Capture the cell that displays the provided text and extract its (x, y) central coordinate. 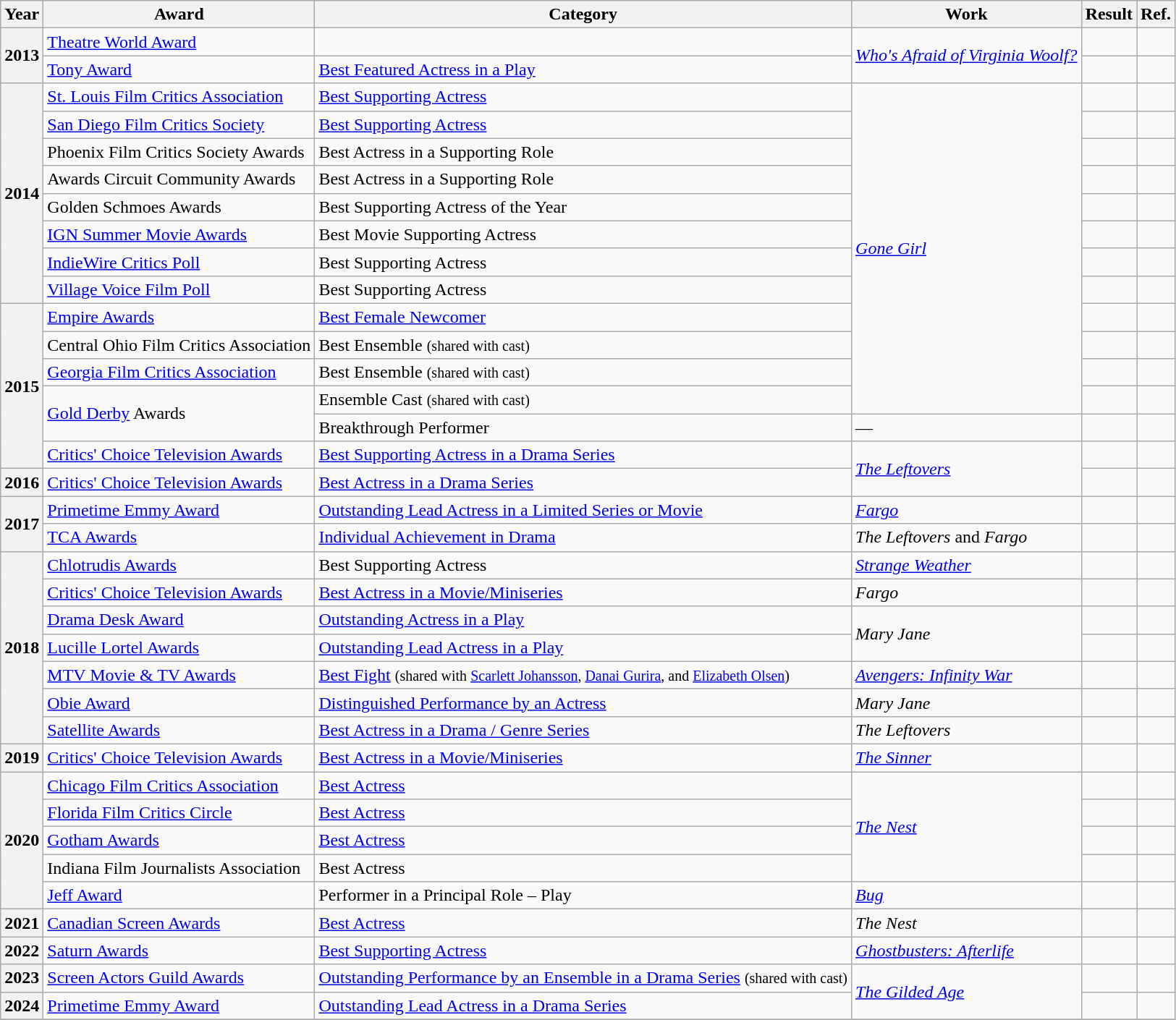
The Sinner (967, 757)
2022 (22, 951)
2021 (22, 923)
Breakthrough Performer (583, 428)
2019 (22, 757)
Screen Actors Guild Awards (179, 978)
Strange Weather (967, 565)
— (967, 428)
Golden Schmoes Awards (179, 207)
Best Featured Actress in a Play (583, 69)
2018 (22, 647)
Outstanding Performance by an Ensemble in a Drama Series (shared with cast) (583, 978)
The Leftovers and Fargo (967, 537)
Outstanding Lead Actress in a Limited Series or Movie (583, 510)
Outstanding Actress in a Play (583, 620)
Gone Girl (967, 249)
Obie Award (179, 702)
Georgia Film Critics Association (179, 373)
Best Actress in a Drama Series (583, 483)
Outstanding Lead Actress in a Play (583, 647)
Chicago Film Critics Association (179, 785)
Award (179, 14)
2020 (22, 840)
Best Movie Supporting Actress (583, 234)
Result (1109, 14)
2017 (22, 524)
Year (22, 14)
St. Louis Film Critics Association (179, 97)
IndieWire Critics Poll (179, 262)
Drama Desk Award (179, 620)
Central Ohio Film Critics Association (179, 345)
2023 (22, 978)
Best Supporting Actress of the Year (583, 207)
Outstanding Lead Actress in a Drama Series (583, 1006)
Satellite Awards (179, 730)
Gotham Awards (179, 841)
Chlotrudis Awards (179, 565)
Best Actress in a Drama / Genre Series (583, 730)
Tony Award (179, 69)
Who's Afraid of Virginia Woolf? (967, 56)
Best Fight (shared with Scarlett Johansson, Danai Gurira, and Elizabeth Olsen) (583, 675)
MTV Movie & TV Awards (179, 675)
Best Supporting Actress in a Drama Series (583, 455)
2013 (22, 56)
2015 (22, 386)
2016 (22, 483)
Phoenix Film Critics Society Awards (179, 152)
Avengers: Infinity War (967, 675)
Theatre World Award (179, 42)
Ref. (1155, 14)
Jeff Award (179, 896)
TCA Awards (179, 537)
Saturn Awards (179, 951)
San Diego Film Critics Society (179, 124)
2014 (22, 193)
Lucille Lortel Awards (179, 647)
Ghostbusters: Afterlife (967, 951)
Work (967, 14)
Bug (967, 896)
Distinguished Performance by an Actress (583, 702)
Indiana Film Journalists Association (179, 868)
IGN Summer Movie Awards (179, 234)
Awards Circuit Community Awards (179, 179)
Performer in a Principal Role – Play (583, 896)
Empire Awards (179, 317)
Category (583, 14)
Ensemble Cast (shared with cast) (583, 400)
Canadian Screen Awards (179, 923)
2024 (22, 1006)
Village Voice Film Poll (179, 289)
Gold Derby Awards (179, 414)
Florida Film Critics Circle (179, 813)
Best Female Newcomer (583, 317)
The Gilded Age (967, 992)
Individual Achievement in Drama (583, 537)
